Detect which cell encompasses the target text, then output its [X, Y] center coordinate. 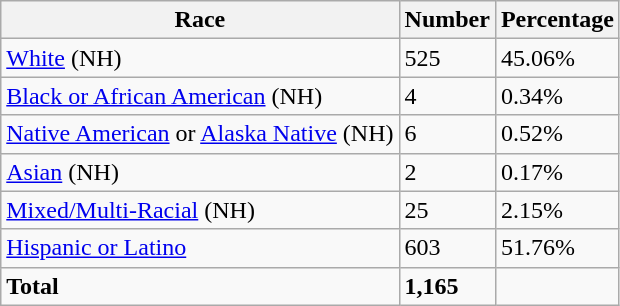
Native American or Alaska Native (NH) [200, 134]
0.17% [557, 172]
51.76% [557, 248]
25 [447, 210]
Percentage [557, 20]
0.52% [557, 134]
603 [447, 248]
Race [200, 20]
Hispanic or Latino [200, 248]
45.06% [557, 58]
Mixed/Multi-Racial (NH) [200, 210]
6 [447, 134]
Asian (NH) [200, 172]
0.34% [557, 96]
Black or African American (NH) [200, 96]
1,165 [447, 286]
2.15% [557, 210]
4 [447, 96]
2 [447, 172]
White (NH) [200, 58]
525 [447, 58]
Total [200, 286]
Number [447, 20]
